Scan for the cell matching the given text and deliver its [x, y] coordinate at center. 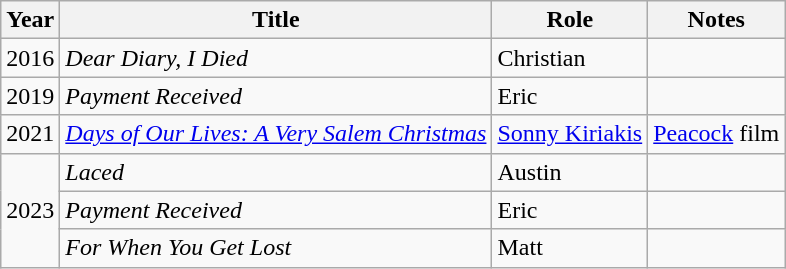
Notes [716, 20]
Sonny Kiriakis [570, 134]
Year [30, 20]
Austin [570, 172]
Laced [276, 172]
Matt [570, 248]
2021 [30, 134]
Christian [570, 58]
2023 [30, 210]
Role [570, 20]
Title [276, 20]
2016 [30, 58]
Dear Diary, I Died [276, 58]
2019 [30, 96]
Peacock film [716, 134]
For When You Get Lost [276, 248]
Days of Our Lives: A Very Salem Christmas [276, 134]
